From the cell containing the given text, extract its center point as (X, Y) coordinate. 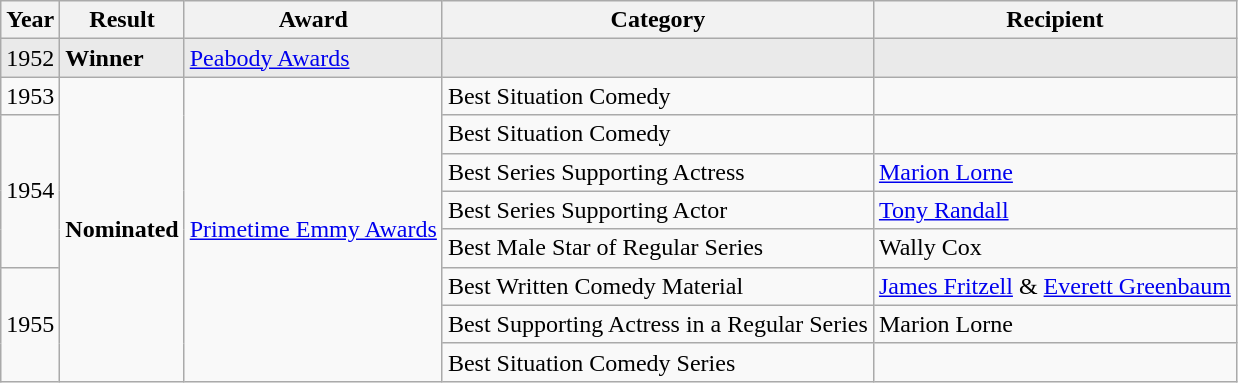
Winner (122, 58)
Best Series Supporting Actress (658, 172)
Peabody Awards (313, 58)
Category (658, 20)
Year (30, 20)
Nominated (122, 229)
Recipient (1054, 20)
Best Male Star of Regular Series (658, 248)
Tony Randall (1054, 210)
1953 (30, 96)
Best Written Comedy Material (658, 286)
1954 (30, 191)
Wally Cox (1054, 248)
Best Series Supporting Actor (658, 210)
James Fritzell & Everett Greenbaum (1054, 286)
Best Situation Comedy Series (658, 362)
Primetime Emmy Awards (313, 229)
1955 (30, 324)
Result (122, 20)
Award (313, 20)
Best Supporting Actress in a Regular Series (658, 324)
1952 (30, 58)
